Provide the [X, Y] coordinate of the cell's center where the given text is located.  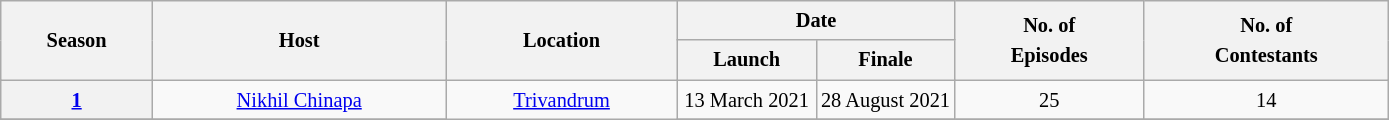
Trivandrum [562, 100]
No. ofContestants [1266, 40]
Finale [886, 60]
Location [562, 40]
28 August 2021 [886, 100]
Launch [746, 60]
Season [77, 40]
13 March 2021 [746, 100]
1 [77, 100]
Date [816, 20]
Host [298, 40]
Nikhil Chinapa [298, 100]
14 [1266, 100]
No. ofEpisodes [1050, 40]
25 [1050, 100]
